Pinpoint the cell where the given text exists, returning its (X, Y) midpoint coordinate. 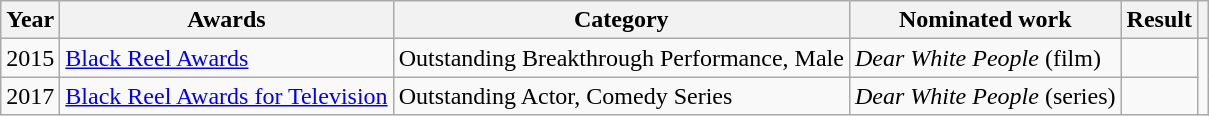
Awards (226, 20)
Dear White People (series) (985, 96)
Black Reel Awards (226, 58)
Nominated work (985, 20)
Year (30, 20)
Category (621, 20)
Result (1159, 20)
Outstanding Actor, Comedy Series (621, 96)
Black Reel Awards for Television (226, 96)
Outstanding Breakthrough Performance, Male (621, 58)
2017 (30, 96)
Dear White People (film) (985, 58)
2015 (30, 58)
